Locate the cell with the specified text and output its [X, Y] center coordinate. 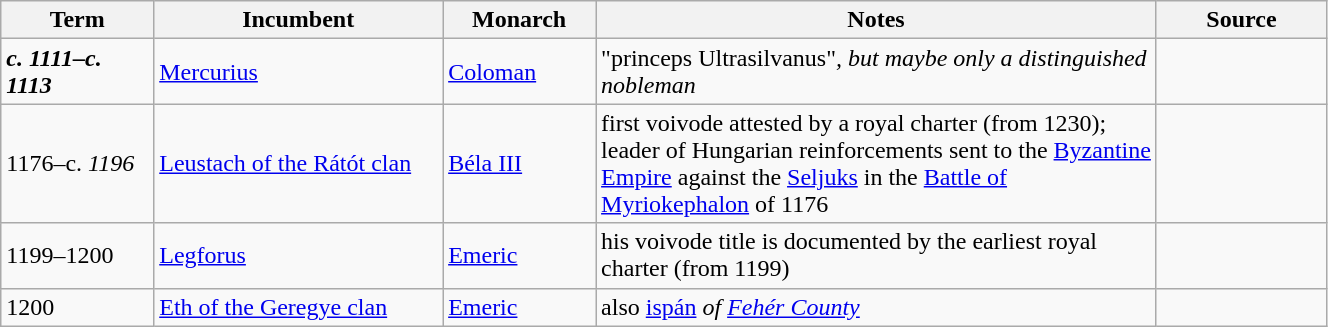
Eth of the Geregye clan [298, 307]
Legforus [298, 256]
Incumbent [298, 20]
Mercurius [298, 72]
Term [78, 20]
Coloman [520, 72]
Leustach of the Rátót clan [298, 164]
"princeps Ultrasilvanus", but maybe only a distinguished nobleman [876, 72]
Monarch [520, 20]
c. 1111–c. 1113 [78, 72]
1200 [78, 307]
Notes [876, 20]
Béla III [520, 164]
his voivode title is documented by the earliest royal charter (from 1199) [876, 256]
1176–c. 1196 [78, 164]
1199–1200 [78, 256]
Source [1241, 20]
also ispán of Fehér County [876, 307]
